Detect which cell encompasses the target text, then output its [X, Y] center coordinate. 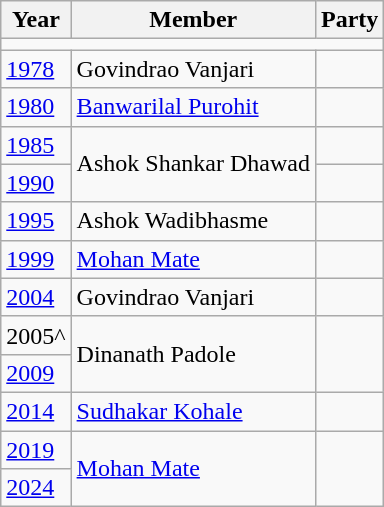
2004 [36, 297]
2024 [36, 488]
Party [349, 20]
Member [193, 20]
2009 [36, 373]
Ashok Shankar Dhawad [193, 164]
Year [36, 20]
Dinanath Padole [193, 354]
1980 [36, 107]
1999 [36, 259]
1985 [36, 145]
Sudhakar Kohale [193, 411]
1995 [36, 221]
2019 [36, 449]
2014 [36, 411]
Banwarilal Purohit [193, 107]
Ashok Wadibhasme [193, 221]
2005^ [36, 335]
1978 [36, 69]
1990 [36, 183]
